Identify which cell holds the provided text, then report its [X, Y] central coordinate. 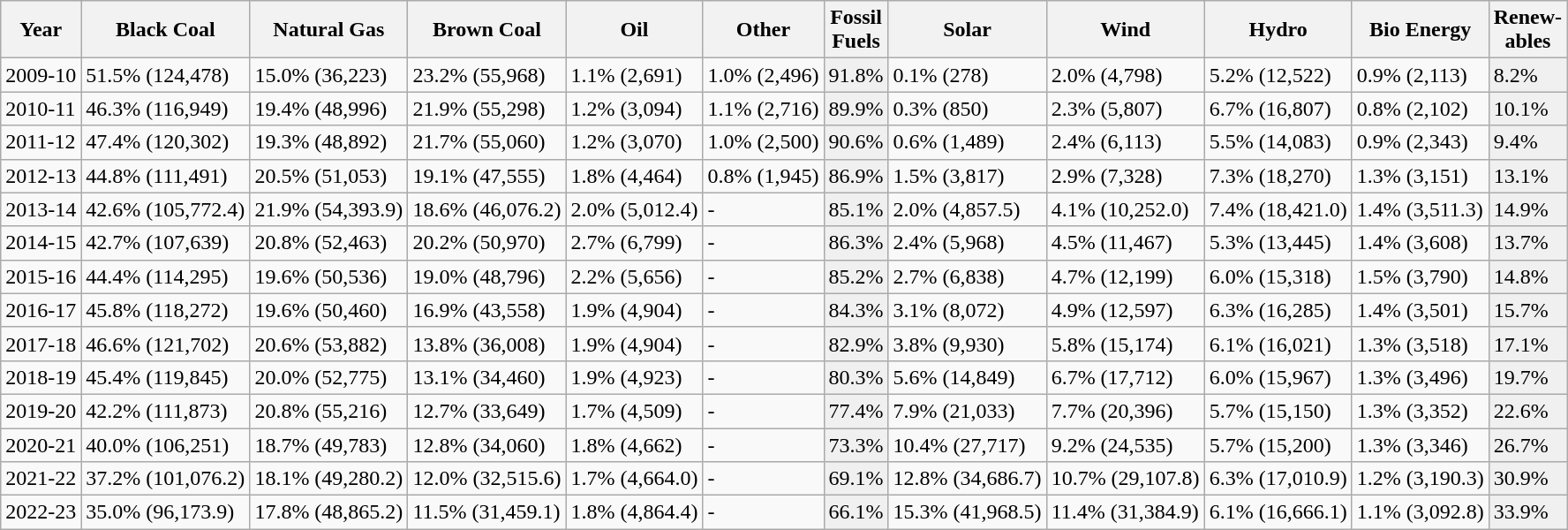
22.6% [1527, 411]
13.7% [1527, 243]
2021-22 [41, 479]
2.7% (6,799) [634, 243]
45.4% (119,845) [166, 377]
2.7% (6,838) [968, 276]
10.1% [1527, 109]
4.5% (11,467) [1125, 243]
2011-12 [41, 142]
40.0% (106,251) [166, 444]
0.9% (2,343) [1420, 142]
51.5% (124,478) [166, 75]
85.2% [856, 276]
5.5% (14,083) [1278, 142]
17.8% (48,865.2) [328, 512]
45.8% (118,272) [166, 310]
1.1% (3,092.8) [1420, 512]
85.1% [856, 209]
2018-19 [41, 377]
4.9% (12,597) [1125, 310]
6.7% (17,712) [1125, 377]
44.4% (114,295) [166, 276]
42.2% (111,873) [166, 411]
1.2% (3,190.3) [1420, 479]
77.4% [856, 411]
1.5% (3,790) [1420, 276]
12.8% (34,060) [487, 444]
5.6% (14,849) [968, 377]
Year [41, 30]
Natural Gas [328, 30]
5.7% (15,200) [1278, 444]
26.7% [1527, 444]
6.7% (16,807) [1278, 109]
10.4% (27,717) [968, 444]
19.0% (48,796) [487, 276]
2014-15 [41, 243]
7.9% (21,033) [968, 411]
18.7% (49,783) [328, 444]
3.1% (8,072) [968, 310]
Hydro [1278, 30]
18.6% (46,076.2) [487, 209]
1.3% (3,496) [1420, 377]
20.8% (55,216) [328, 411]
21.9% (54,393.9) [328, 209]
19.3% (48,892) [328, 142]
1.7% (4,664.0) [634, 479]
1.0% (2,496) [763, 75]
20.8% (52,463) [328, 243]
2017-18 [41, 344]
19.1% (47,555) [487, 176]
89.9% [856, 109]
Fossil Fuels [856, 30]
0.1% (278) [968, 75]
1.3% (3,151) [1420, 176]
18.1% (49,280.2) [328, 479]
6.1% (16,666.1) [1278, 512]
14.9% [1527, 209]
1.5% (3,817) [968, 176]
69.1% [856, 479]
2019-20 [41, 411]
11.4% (31,384.9) [1125, 512]
14.8% [1527, 276]
12.7% (33,649) [487, 411]
Oil [634, 30]
44.8% (111,491) [166, 176]
15.0% (36,223) [328, 75]
6.3% (16,285) [1278, 310]
15.7% [1527, 310]
84.3% [856, 310]
2020-21 [41, 444]
1.1% (2,691) [634, 75]
10.7% (29,107.8) [1125, 479]
1.7% (4,509) [634, 411]
12.0% (32,515.6) [487, 479]
6.1% (16,021) [1278, 344]
6.3% (17,010.9) [1278, 479]
86.9% [856, 176]
2.0% (4,798) [1125, 75]
Brown Coal [487, 30]
2009-10 [41, 75]
1.4% (3,501) [1420, 310]
20.2% (50,970) [487, 243]
7.7% (20,396) [1125, 411]
1.8% (4,864.4) [634, 512]
13.1% [1527, 176]
2.9% (7,328) [1125, 176]
42.7% (107,639) [166, 243]
2015-16 [41, 276]
5.8% (15,174) [1125, 344]
2.0% (4,857.5) [968, 209]
20.5% (51,053) [328, 176]
0.6% (1,489) [968, 142]
80.3% [856, 377]
16.9% (43,558) [487, 310]
1.8% (4,662) [634, 444]
1.4% (3,608) [1420, 243]
Wind [1125, 30]
2016-17 [41, 310]
33.9% [1527, 512]
46.3% (116,949) [166, 109]
19.6% (50,536) [328, 276]
20.0% (52,775) [328, 377]
5.3% (13,445) [1278, 243]
0.3% (850) [968, 109]
46.6% (121,702) [166, 344]
21.9% (55,298) [487, 109]
Black Coal [166, 30]
7.4% (18,421.0) [1278, 209]
Renew-ables [1527, 30]
5.7% (15,150) [1278, 411]
12.8% (34,686.7) [968, 479]
6.0% (15,967) [1278, 377]
2010-11 [41, 109]
1.8% (4,464) [634, 176]
1.3% (3,346) [1420, 444]
13.8% (36,008) [487, 344]
11.5% (31,459.1) [487, 512]
6.0% (15,318) [1278, 276]
91.8% [856, 75]
86.3% [856, 243]
0.8% (1,945) [763, 176]
2012-13 [41, 176]
20.6% (53,882) [328, 344]
15.3% (41,968.5) [968, 512]
19.4% (48,996) [328, 109]
37.2% (101,076.2) [166, 479]
1.3% (3,518) [1420, 344]
66.1% [856, 512]
1.9% (4,923) [634, 377]
0.8% (2,102) [1420, 109]
5.2% (12,522) [1278, 75]
2.2% (5,656) [634, 276]
19.7% [1527, 377]
Other [763, 30]
13.1% (34,460) [487, 377]
47.4% (120,302) [166, 142]
9.2% (24,535) [1125, 444]
1.2% (3,094) [634, 109]
0.9% (2,113) [1420, 75]
35.0% (96,173.9) [166, 512]
73.3% [856, 444]
21.7% (55,060) [487, 142]
2.4% (5,968) [968, 243]
1.0% (2,500) [763, 142]
1.2% (3,070) [634, 142]
4.7% (12,199) [1125, 276]
30.9% [1527, 479]
4.1% (10,252.0) [1125, 209]
2022-23 [41, 512]
42.6% (105,772.4) [166, 209]
2.0% (5,012.4) [634, 209]
8.2% [1527, 75]
1.4% (3,511.3) [1420, 209]
82.9% [856, 344]
Solar [968, 30]
17.1% [1527, 344]
2.4% (6,113) [1125, 142]
2013-14 [41, 209]
2.3% (5,807) [1125, 109]
3.8% (9,930) [968, 344]
1.1% (2,716) [763, 109]
Bio Energy [1420, 30]
19.6% (50,460) [328, 310]
9.4% [1527, 142]
7.3% (18,270) [1278, 176]
23.2% (55,968) [487, 75]
1.3% (3,352) [1420, 411]
90.6% [856, 142]
